Return the [X, Y] coordinate for the center point of the cell that contains the specified text.  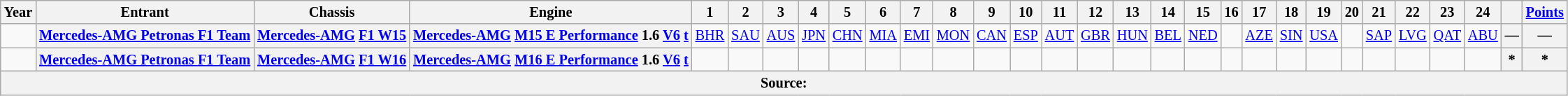
14 [1168, 12]
16 [1231, 12]
GBR [1095, 36]
LVG [1413, 36]
7 [917, 12]
MIA [884, 36]
12 [1095, 12]
5 [847, 12]
Source: [784, 83]
2 [745, 12]
Entrant [145, 12]
24 [1483, 12]
Year [18, 12]
3 [781, 12]
EMI [917, 36]
BEL [1168, 36]
22 [1413, 12]
13 [1132, 12]
ESP [1026, 36]
6 [884, 12]
20 [1352, 12]
Mercedes-AMG M16 E Performance 1.6 V6 t [551, 60]
9 [991, 12]
AUT [1060, 36]
CHN [847, 36]
17 [1260, 12]
AZE [1260, 36]
CAN [991, 36]
BHR [710, 36]
19 [1323, 12]
SAU [745, 36]
MON [954, 36]
23 [1447, 12]
QAT [1447, 36]
4 [814, 12]
SAP [1379, 36]
Mercedes-AMG M15 E Performance 1.6 V6 t [551, 36]
10 [1026, 12]
NED [1203, 36]
USA [1323, 36]
Points [1545, 12]
1 [710, 12]
SIN [1292, 36]
8 [954, 12]
Mercedes-AMG F1 W15 [331, 36]
Mercedes-AMG F1 W16 [331, 60]
JPN [814, 36]
ABU [1483, 36]
Chassis [331, 12]
21 [1379, 12]
Engine [551, 12]
HUN [1132, 36]
15 [1203, 12]
11 [1060, 12]
AUS [781, 36]
18 [1292, 12]
